Return the (X, Y) coordinate for the center point of the cell that contains the specified text.  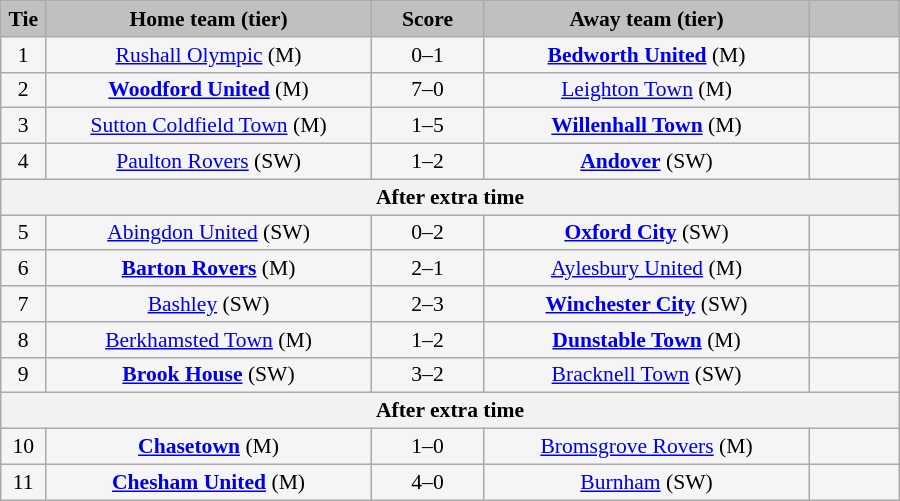
10 (24, 447)
Woodford United (M) (209, 90)
Rushall Olympic (M) (209, 55)
Dunstable Town (M) (647, 340)
3 (24, 126)
Sutton Coldfield Town (M) (209, 126)
8 (24, 340)
Bracknell Town (SW) (647, 375)
Paulton Rovers (SW) (209, 162)
9 (24, 375)
2 (24, 90)
Home team (tier) (209, 19)
0–1 (427, 55)
Chasetown (M) (209, 447)
3–2 (427, 375)
Berkhamsted Town (M) (209, 340)
6 (24, 269)
Score (427, 19)
4–0 (427, 482)
Abingdon United (SW) (209, 233)
Tie (24, 19)
1 (24, 55)
Bedworth United (M) (647, 55)
Brook House (SW) (209, 375)
Oxford City (SW) (647, 233)
Winchester City (SW) (647, 304)
11 (24, 482)
Willenhall Town (M) (647, 126)
Bashley (SW) (209, 304)
0–2 (427, 233)
Aylesbury United (M) (647, 269)
5 (24, 233)
1–0 (427, 447)
Bromsgrove Rovers (M) (647, 447)
1–5 (427, 126)
Burnham (SW) (647, 482)
Chesham United (M) (209, 482)
2–1 (427, 269)
2–3 (427, 304)
Leighton Town (M) (647, 90)
4 (24, 162)
7–0 (427, 90)
Barton Rovers (M) (209, 269)
Andover (SW) (647, 162)
Away team (tier) (647, 19)
7 (24, 304)
